Extract the [X, Y] coordinate from the center of the cell holding the provided text.  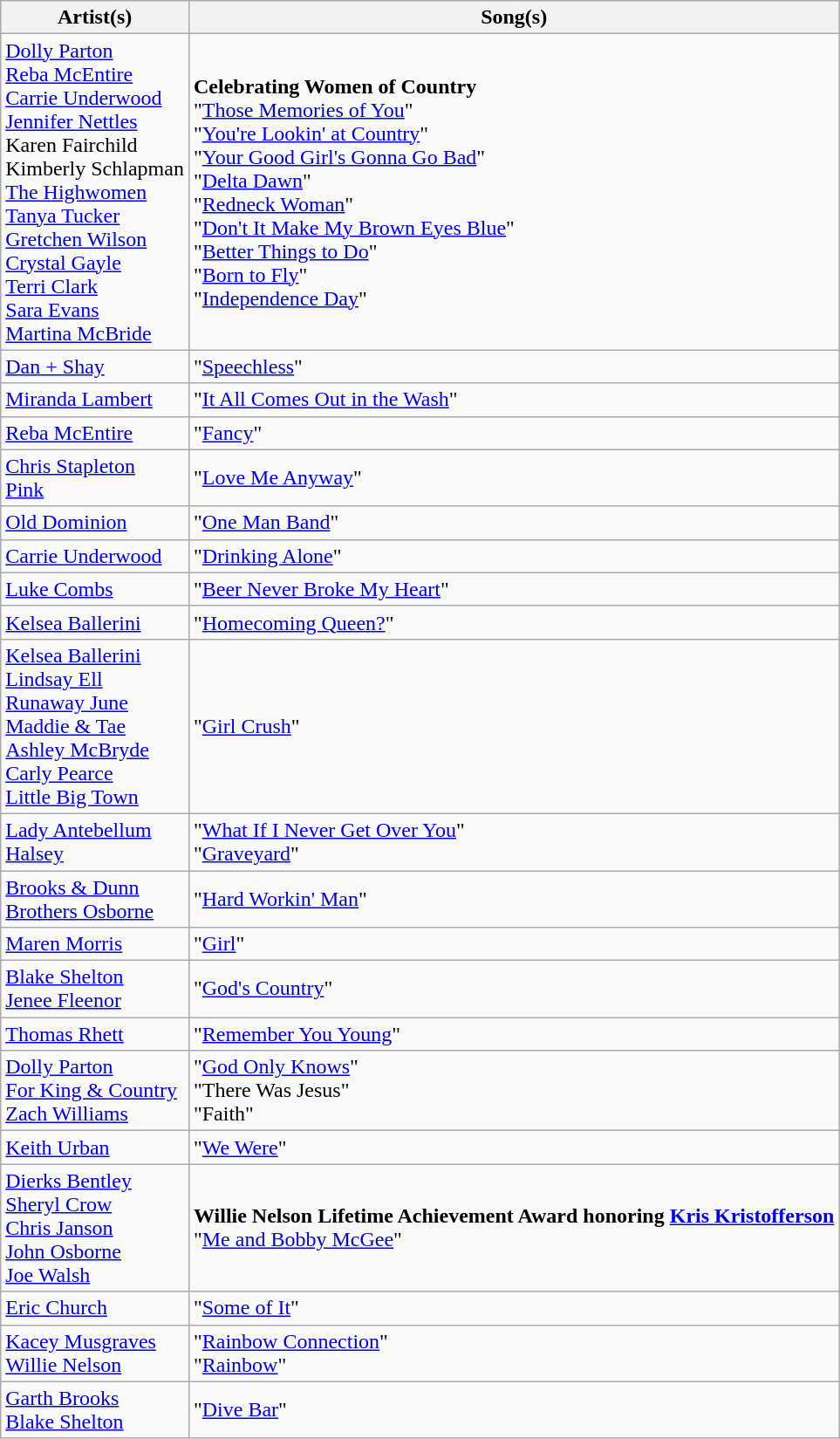
Garth Brooks Blake Shelton [95, 1410]
Kacey Musgraves Willie Nelson [95, 1353]
Thomas Rhett [95, 1034]
"Remember You Young" [513, 1034]
Keith Urban [95, 1148]
"Girl" [513, 944]
Maren Morris [95, 944]
Willie Nelson Lifetime Achievement Award honoring Kris Kristofferson "Me and Bobby McGee" [513, 1228]
Old Dominion [95, 523]
"Hard Workin' Man" [513, 899]
Kelsea Ballerini Lindsay Ell Runaway June Maddie & Tae Ashley McBryde Carly Pearce Little Big Town [95, 726]
Kelsea Ballerini [95, 622]
Reba McEntire [95, 433]
"Speechless" [513, 367]
Chris Stapleton Pink [95, 478]
"Fancy" [513, 433]
"It All Comes Out in the Wash" [513, 400]
"Beer Never Broke My Heart" [513, 589]
"Homecoming Queen?" [513, 622]
"Love Me Anyway" [513, 478]
Brooks & Dunn Brothers Osborne [95, 899]
"Rainbow Connection" "Rainbow" [513, 1353]
Dolly Parton For King & Country Zach Williams [95, 1091]
"Drinking Alone" [513, 556]
Eric Church [95, 1308]
Artist(s) [95, 17]
"Dive Bar" [513, 1410]
Luke Combs [95, 589]
"God's Country" [513, 990]
"God Only Knows" "There Was Jesus" "Faith" [513, 1091]
"Some of It" [513, 1308]
Dierks Bentley Sheryl Crow Chris Janson John Osborne Joe Walsh [95, 1228]
Lady Antebellum Halsey [95, 841]
"What If I Never Get Over You""Graveyard" [513, 841]
Song(s) [513, 17]
"One Man Band" [513, 523]
Blake Shelton Jenee Fleenor [95, 990]
Miranda Lambert [95, 400]
Dan + Shay [95, 367]
"We Were" [513, 1148]
"Girl Crush" [513, 726]
Carrie Underwood [95, 556]
